Search for the cell housing the specified text and yield its (x, y) center coordinate. 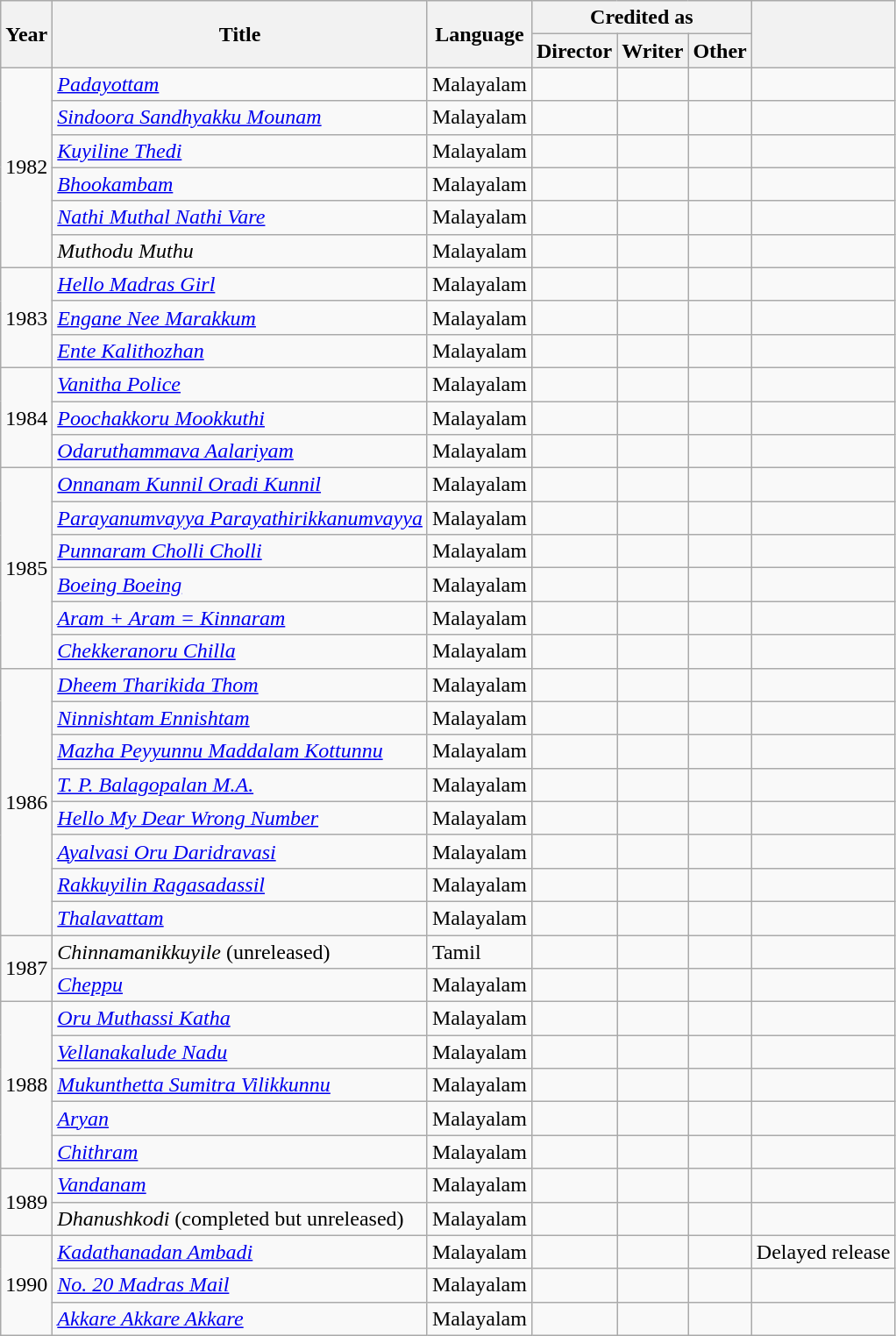
1982 (26, 167)
Vanitha Police (240, 384)
Sindoora Sandhyakku Mounam (240, 117)
Parayanumvayya Parayathirikkanumvayya (240, 518)
Cheppu (240, 985)
Delayed release (823, 1252)
Nathi Muthal Nathi Vare (240, 217)
1984 (26, 417)
1986 (26, 801)
Poochakkoru Mookkuthi (240, 418)
Mukunthetta Sumitra Vilikkunnu (240, 1085)
Dheem Tharikida Thom (240, 685)
Chinnamanikkuyile (unreleased) (240, 951)
Aryan (240, 1119)
Director (573, 51)
Odaruthammava Aalariyam (240, 451)
Ente Kalithozhan (240, 351)
Hello My Dear Wrong Number (240, 818)
Padayottam (240, 84)
Writer (652, 51)
Hello Madras Girl (240, 284)
Boeing Boeing (240, 585)
Ayalvasi Oru Daridravasi (240, 851)
Onnanam Kunnil Oradi Kunnil (240, 485)
1987 (26, 968)
Chekkeranoru Chilla (240, 651)
Vandanam (240, 1185)
Bhookambam (240, 184)
Thalavattam (240, 918)
Other (720, 51)
Punnaram Cholli Cholli (240, 551)
Engane Nee Marakkum (240, 317)
Tamil (479, 951)
1989 (26, 1202)
1985 (26, 568)
Credited as (642, 18)
1983 (26, 317)
Aram + Aram = Kinnaram (240, 618)
Vellanakalude Nadu (240, 1052)
Kuyiline Thedi (240, 151)
Ninnishtam Ennishtam (240, 718)
Kadathanadan Ambadi (240, 1252)
Muthodu Muthu (240, 251)
Mazha Peyyunnu Maddalam Kottunnu (240, 751)
Akkare Akkare Akkare (240, 1318)
1988 (26, 1085)
Language (479, 34)
Year (26, 34)
Title (240, 34)
T. P. Balagopalan M.A. (240, 785)
Rakkuyilin Ragasadassil (240, 885)
Chithram (240, 1152)
1990 (26, 1285)
Dhanushkodi (completed but unreleased) (240, 1219)
Oru Muthassi Katha (240, 1019)
No. 20 Madras Mail (240, 1285)
